Locate the cell with the specified text and output its (X, Y) center coordinate. 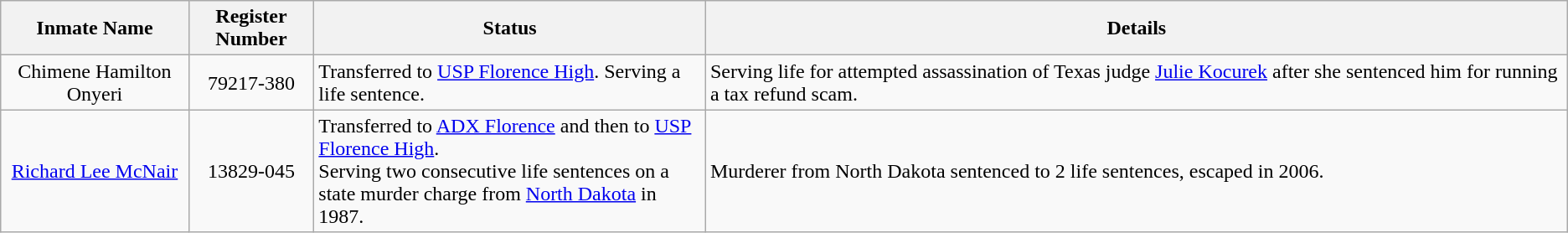
13829-045 (251, 171)
Details (1136, 28)
Transferred to USP Florence High. Serving a life sentence. (510, 82)
Register Number (251, 28)
Transferred to ADX Florence and then to USP Florence High.Serving two consecutive life sentences on a state murder charge from North Dakota in 1987. (510, 171)
79217-380 (251, 82)
Serving life for attempted assassination of Texas judge Julie Kocurek after she sentenced him for running a tax refund scam. (1136, 82)
Richard Lee McNair (95, 171)
Murderer from North Dakota sentenced to 2 life sentences, escaped in 2006. (1136, 171)
Inmate Name (95, 28)
Status (510, 28)
Chimene Hamilton Onyeri (95, 82)
